Pinpoint the cell where the given text exists, returning its [x, y] midpoint coordinate. 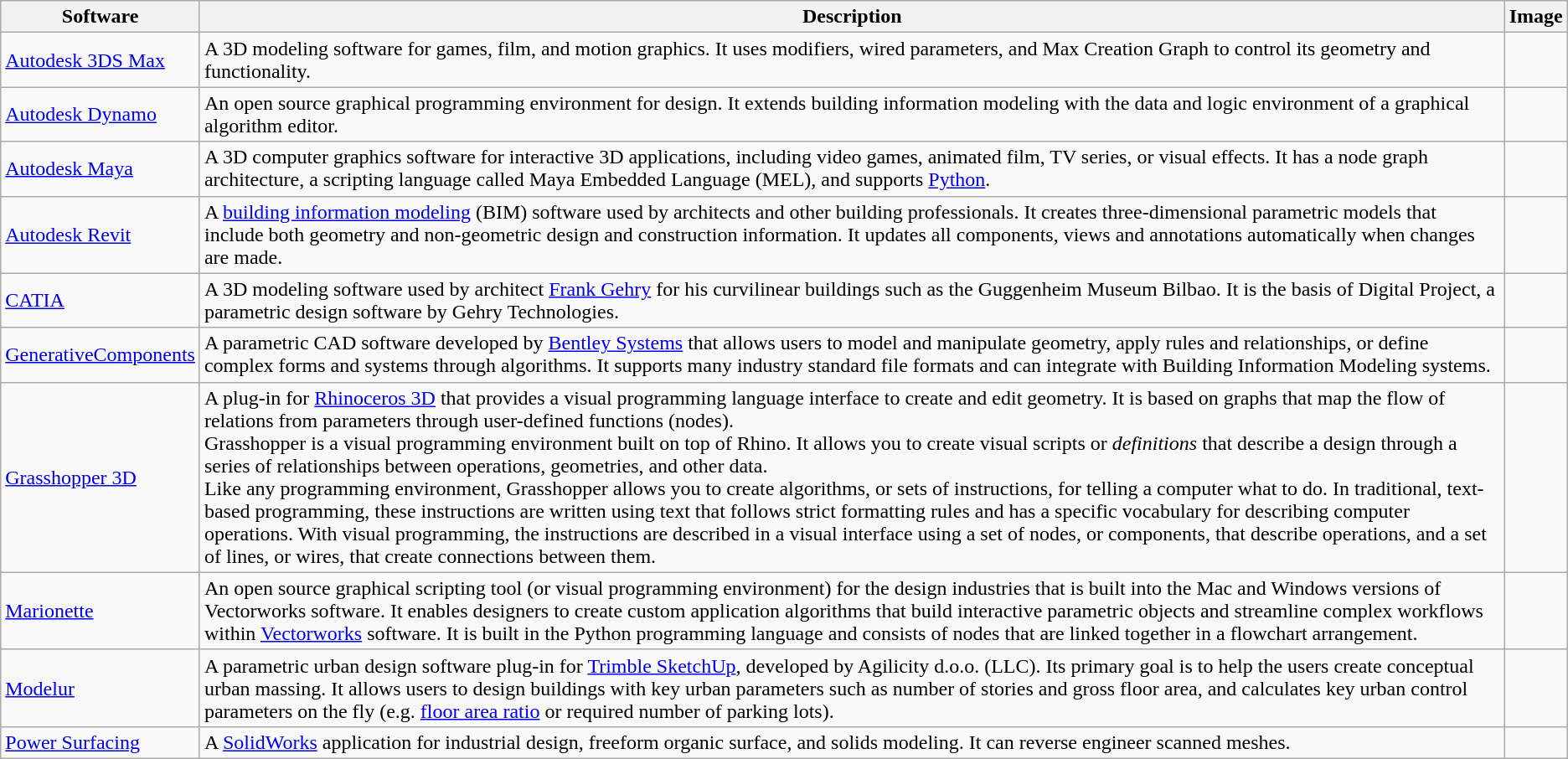
Software [101, 17]
GenerativeComponents [101, 355]
Marionette [101, 611]
Power Surfacing [101, 742]
Autodesk 3DS Max [101, 60]
Grasshopper 3D [101, 478]
CATIA [101, 300]
Autodesk Maya [101, 169]
Description [852, 17]
Autodesk Dynamo [101, 114]
Image [1536, 17]
Autodesk Revit [101, 235]
Modelur [101, 688]
A SolidWorks application for industrial design, freeform organic surface, and solids modeling. It can reverse engineer scanned meshes. [852, 742]
